Provide the [x, y] coordinate of the cell's center where the given text is located.  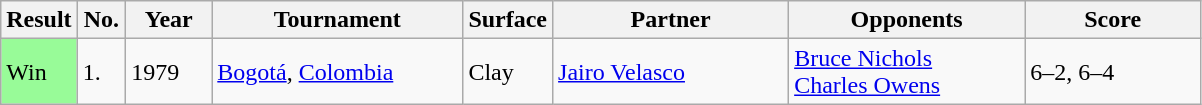
Result [39, 20]
1979 [169, 72]
1. [102, 72]
No. [102, 20]
Surface [508, 20]
Clay [508, 72]
6–2, 6–4 [1113, 72]
Bogotá, Colombia [338, 72]
Tournament [338, 20]
Partner [671, 20]
Opponents [907, 20]
Jairo Velasco [671, 72]
Win [39, 72]
Bruce Nichols Charles Owens [907, 72]
Score [1113, 20]
Year [169, 20]
